Search for the cell housing the specified text and yield its [X, Y] center coordinate. 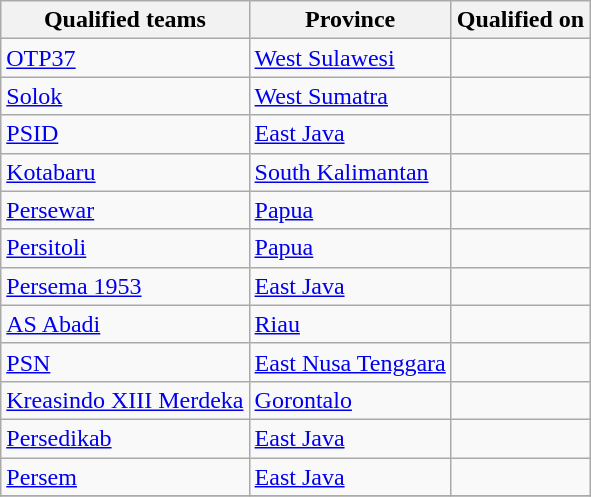
West Sulawesi [350, 58]
Kreasindo XIII Merdeka [125, 400]
Gorontalo [350, 400]
PSN [125, 362]
West Sumatra [350, 96]
Persewar [125, 210]
Solok [125, 96]
AS Abadi [125, 324]
Qualified teams [125, 20]
Persem [125, 477]
South Kalimantan [350, 172]
OTP37 [125, 58]
Qualified on [520, 20]
Riau [350, 324]
Province [350, 20]
East Nusa Tenggara [350, 362]
Persedikab [125, 438]
Persitoli [125, 248]
Kotabaru [125, 172]
Persema 1953 [125, 286]
PSID [125, 134]
